Capture the cell that displays the provided text and extract its (X, Y) central coordinate. 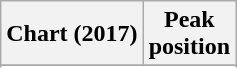
Chart (2017) (72, 34)
Peak position (189, 34)
